Determine the (X, Y) coordinate at the center of the cell enclosing the given text.  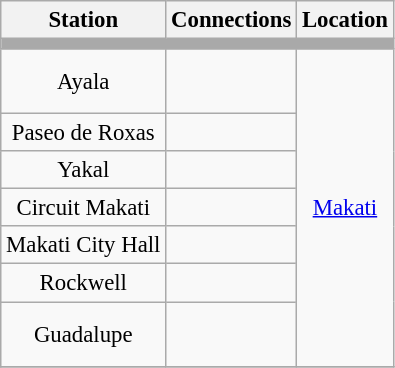
Rockwell (84, 283)
Makati City Hall (84, 245)
Makati (346, 208)
Location (346, 20)
Yakal (84, 170)
Circuit Makati (84, 208)
Paseo de Roxas (84, 133)
Guadalupe (84, 334)
Station (84, 20)
Connections (232, 20)
Ayala (84, 82)
